Determine the [X, Y] coordinate at the center of the cell enclosing the given text.  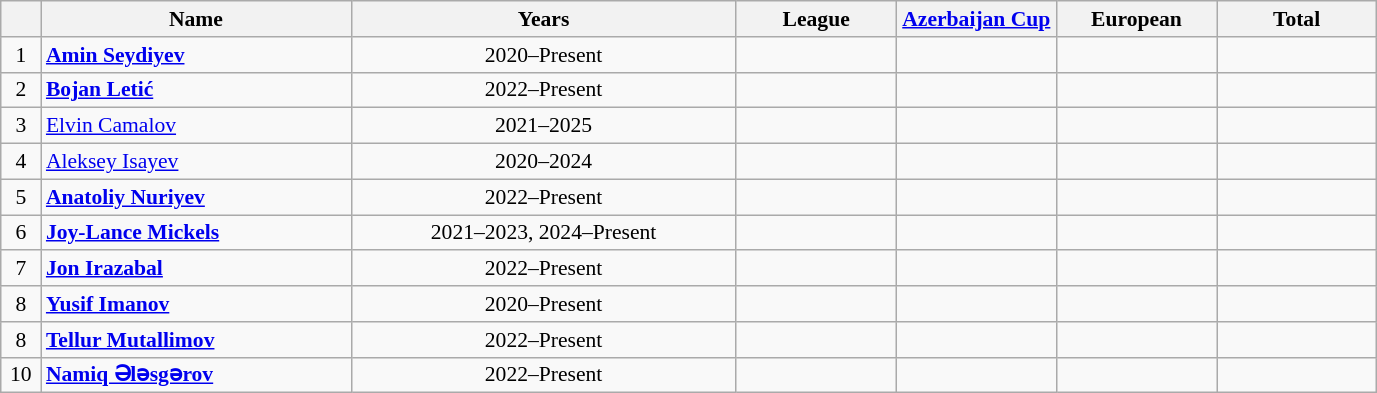
Yusif Imanov [196, 304]
6 [21, 233]
2 [21, 90]
Elvin Camalov [196, 126]
Amin Seydiyev [196, 55]
Aleksey Isayev [196, 162]
League [816, 19]
Namiq Ələsgərov [196, 375]
2021–2023, 2024–Present [544, 233]
5 [21, 197]
Tellur Mutallimov [196, 340]
1 [21, 55]
10 [21, 375]
3 [21, 126]
Jon Irazabal [196, 269]
Anatoliy Nuriyev [196, 197]
Years [544, 19]
7 [21, 269]
2021–2025 [544, 126]
2020–2024 [544, 162]
Bojan Letić [196, 90]
Total [1296, 19]
Joy-Lance Mickels [196, 233]
4 [21, 162]
Name [196, 19]
European [1136, 19]
Azerbaijan Cup [976, 19]
